Provide the [x, y] coordinate of the cell's center where the given text is located.  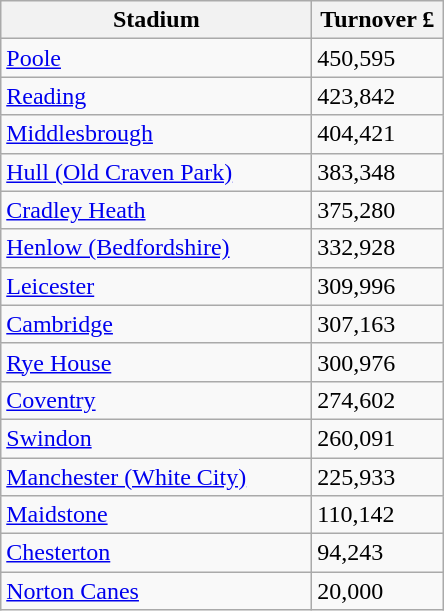
Poole [156, 58]
332,928 [378, 248]
375,280 [378, 210]
Reading [156, 96]
Cradley Heath [156, 210]
Cambridge [156, 324]
383,348 [378, 172]
Norton Canes [156, 591]
20,000 [378, 591]
309,996 [378, 286]
307,163 [378, 324]
Hull (Old Craven Park) [156, 172]
Turnover £ [378, 20]
404,421 [378, 134]
110,142 [378, 515]
Chesterton [156, 553]
Leicester [156, 286]
Maidstone [156, 515]
225,933 [378, 477]
423,842 [378, 96]
Middlesbrough [156, 134]
Manchester (White City) [156, 477]
260,091 [378, 438]
Coventry [156, 400]
94,243 [378, 553]
Stadium [156, 20]
Henlow (Bedfordshire) [156, 248]
Swindon [156, 438]
Rye House [156, 362]
300,976 [378, 362]
450,595 [378, 58]
274,602 [378, 400]
